Identify which cell holds the provided text, then report its [X, Y] central coordinate. 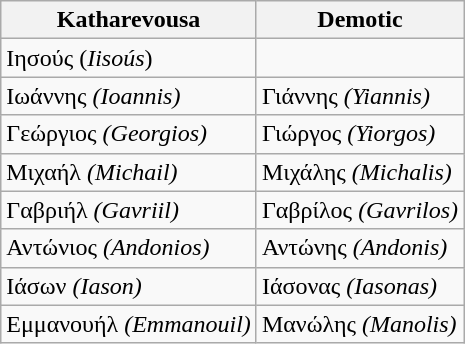
Ιάσονας (Iasonas) [360, 286]
Γαβριήλ (Gavriil) [129, 210]
Ιωάννης (Ioannis) [129, 96]
Katharevousa [129, 20]
Ιησούς (Iisoús) [129, 58]
Γαβρίλος (Gavrilos) [360, 210]
Εμμανουήλ (Emmanouil) [129, 324]
Μανώλης (Manolis) [360, 324]
Ιάσων (Iason) [129, 286]
Μιχάλης (Michalis) [360, 172]
Γεώργιος (Georgios) [129, 134]
Γιώργος (Yiorgos) [360, 134]
Αντώνιος (Andonios) [129, 248]
Αντώνης (Andonis) [360, 248]
Γιάννης (Yiannis) [360, 96]
Μιχαήλ (Michail) [129, 172]
Demotic [360, 20]
